Provide the [x, y] coordinate of the cell's center where the given text is located.  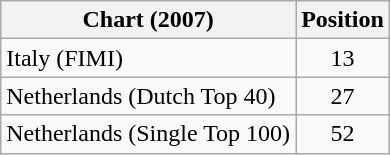
Netherlands (Single Top 100) [148, 134]
13 [343, 58]
Italy (FIMI) [148, 58]
Chart (2007) [148, 20]
Netherlands (Dutch Top 40) [148, 96]
Position [343, 20]
52 [343, 134]
27 [343, 96]
